Search for the cell housing the specified text and yield its [X, Y] center coordinate. 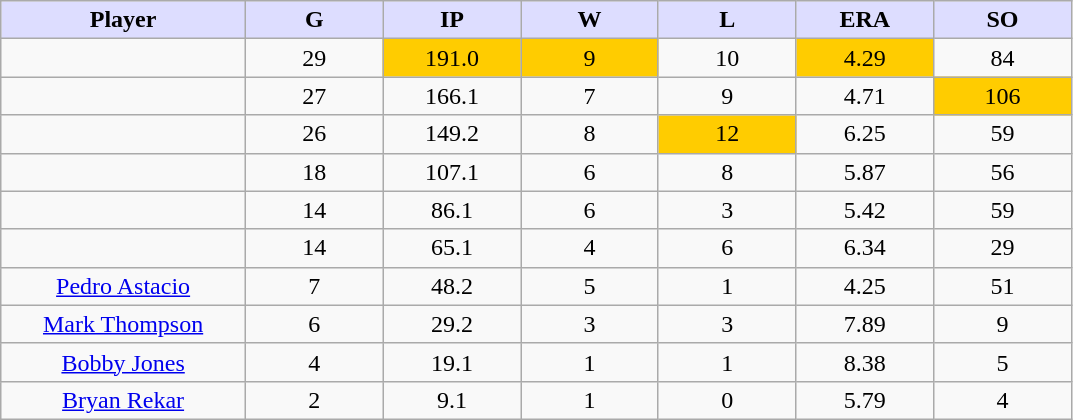
6.34 [865, 248]
4.29 [865, 58]
L [727, 20]
Mark Thompson [124, 324]
6.25 [865, 134]
12 [727, 134]
8.38 [865, 362]
86.1 [452, 210]
IP [452, 20]
ERA [865, 20]
5.87 [865, 172]
9.1 [452, 400]
Player [124, 20]
84 [1003, 58]
W [590, 20]
2 [314, 400]
5.79 [865, 400]
4.25 [865, 286]
106 [1003, 96]
0 [727, 400]
191.0 [452, 58]
166.1 [452, 96]
Pedro Astacio [124, 286]
26 [314, 134]
48.2 [452, 286]
10 [727, 58]
Bryan Rekar [124, 400]
4.71 [865, 96]
29.2 [452, 324]
19.1 [452, 362]
7.89 [865, 324]
5.42 [865, 210]
149.2 [452, 134]
18 [314, 172]
27 [314, 96]
65.1 [452, 248]
56 [1003, 172]
G [314, 20]
107.1 [452, 172]
51 [1003, 286]
SO [1003, 20]
Bobby Jones [124, 362]
